Detect which cell encompasses the target text, then output its [x, y] center coordinate. 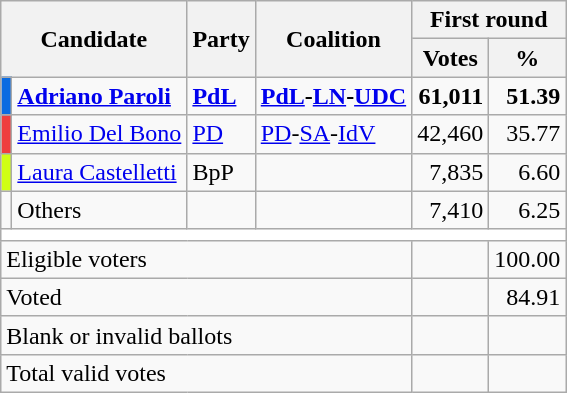
First round [489, 20]
Party [221, 39]
PD [221, 134]
61,011 [450, 96]
51.39 [528, 96]
Eligible voters [206, 259]
PdL [221, 96]
Total valid votes [206, 373]
Votes [450, 58]
Emilio Del Bono [100, 134]
6.60 [528, 172]
42,460 [450, 134]
84.91 [528, 297]
Voted [206, 297]
7,835 [450, 172]
6.25 [528, 210]
PdL-LN-UDC [333, 96]
BpP [221, 172]
Candidate [94, 39]
PD-SA-IdV [333, 134]
7,410 [450, 210]
Others [100, 210]
35.77 [528, 134]
% [528, 58]
Adriano Paroli [100, 96]
Laura Castelletti [100, 172]
Blank or invalid ballots [206, 335]
100.00 [528, 259]
Coalition [333, 39]
